Return the (X, Y) coordinate for the center point of the cell that contains the specified text.  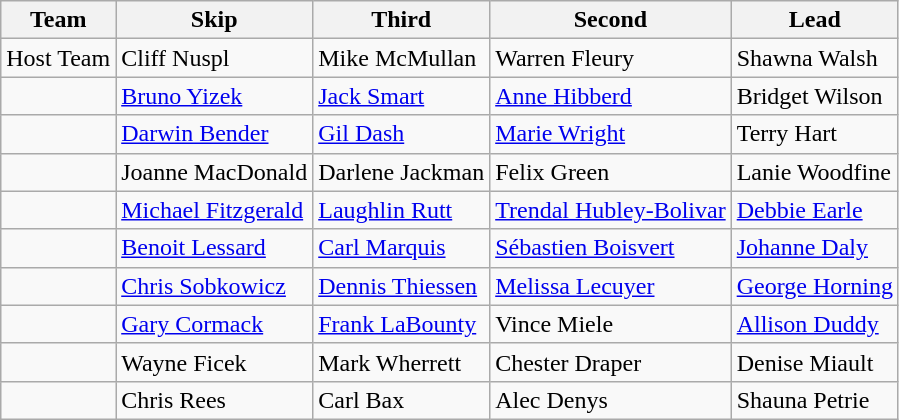
Allison Duddy (814, 324)
Warren Fleury (610, 58)
Laughlin Rutt (402, 210)
Gil Dash (402, 134)
Terry Hart (814, 134)
Skip (214, 20)
Bruno Yizek (214, 96)
Chester Draper (610, 362)
Frank LaBounty (402, 324)
Mike McMullan (402, 58)
George Horning (814, 286)
Chris Sobkowicz (214, 286)
Debbie Earle (814, 210)
Alec Denys (610, 400)
Shauna Petrie (814, 400)
Wayne Ficek (214, 362)
Anne Hibberd (610, 96)
Gary Cormack (214, 324)
Michael Fitzgerald (214, 210)
Team (58, 20)
Carl Bax (402, 400)
Lanie Woodfine (814, 172)
Host Team (58, 58)
Darlene Jackman (402, 172)
Dennis Thiessen (402, 286)
Jack Smart (402, 96)
Carl Marquis (402, 248)
Marie Wright (610, 134)
Melissa Lecuyer (610, 286)
Joanne MacDonald (214, 172)
Felix Green (610, 172)
Johanne Daly (814, 248)
Lead (814, 20)
Second (610, 20)
Chris Rees (214, 400)
Vince Miele (610, 324)
Denise Miault (814, 362)
Shawna Walsh (814, 58)
Benoit Lessard (214, 248)
Trendal Hubley-Bolivar (610, 210)
Third (402, 20)
Darwin Bender (214, 134)
Mark Wherrett (402, 362)
Bridget Wilson (814, 96)
Sébastien Boisvert (610, 248)
Cliff Nuspl (214, 58)
